From the cell containing the given text, extract its center point as [x, y] coordinate. 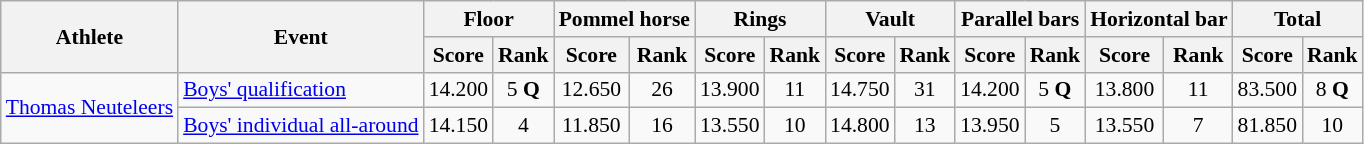
14.750 [860, 90]
12.650 [592, 90]
Floor [489, 19]
13 [926, 126]
Pommel horse [624, 19]
Boys' individual all-around [300, 126]
16 [662, 126]
Rings [760, 19]
Event [300, 36]
Thomas Neuteleers [90, 108]
13.900 [730, 90]
26 [662, 90]
83.500 [1268, 90]
Vault [890, 19]
4 [524, 126]
7 [1198, 126]
14.800 [860, 126]
Total [1298, 19]
11.850 [592, 126]
81.850 [1268, 126]
Athlete [90, 36]
31 [926, 90]
8 Q [1332, 90]
14.150 [458, 126]
Horizontal bar [1158, 19]
Parallel bars [1020, 19]
13.800 [1124, 90]
5 [1056, 126]
Boys' qualification [300, 90]
13.950 [990, 126]
